Determine the (x, y) coordinate at the center of the cell enclosing the given text.  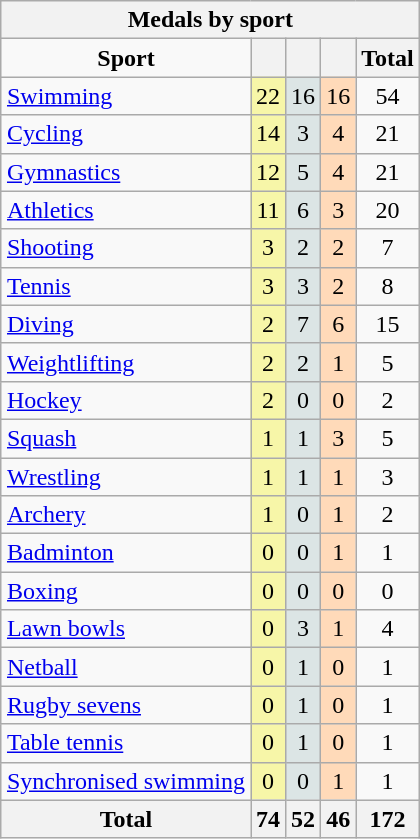
Gymnastics (126, 172)
Medals by sport (210, 20)
22 (268, 96)
14 (268, 134)
Rugby sevens (126, 705)
Badminton (126, 553)
74 (268, 819)
52 (304, 819)
11 (268, 210)
8 (388, 286)
Netball (126, 667)
Athletics (126, 210)
Sport (126, 58)
Shooting (126, 248)
Hockey (126, 400)
46 (338, 819)
Cycling (126, 134)
Synchronised swimming (126, 781)
Wrestling (126, 477)
Squash (126, 438)
20 (388, 210)
54 (388, 96)
Table tennis (126, 743)
Swimming (126, 96)
Archery (126, 515)
15 (388, 324)
172 (388, 819)
Tennis (126, 286)
12 (268, 172)
Diving (126, 324)
Boxing (126, 591)
Weightlifting (126, 362)
Lawn bowls (126, 629)
